Search for the cell housing the specified text and yield its (X, Y) center coordinate. 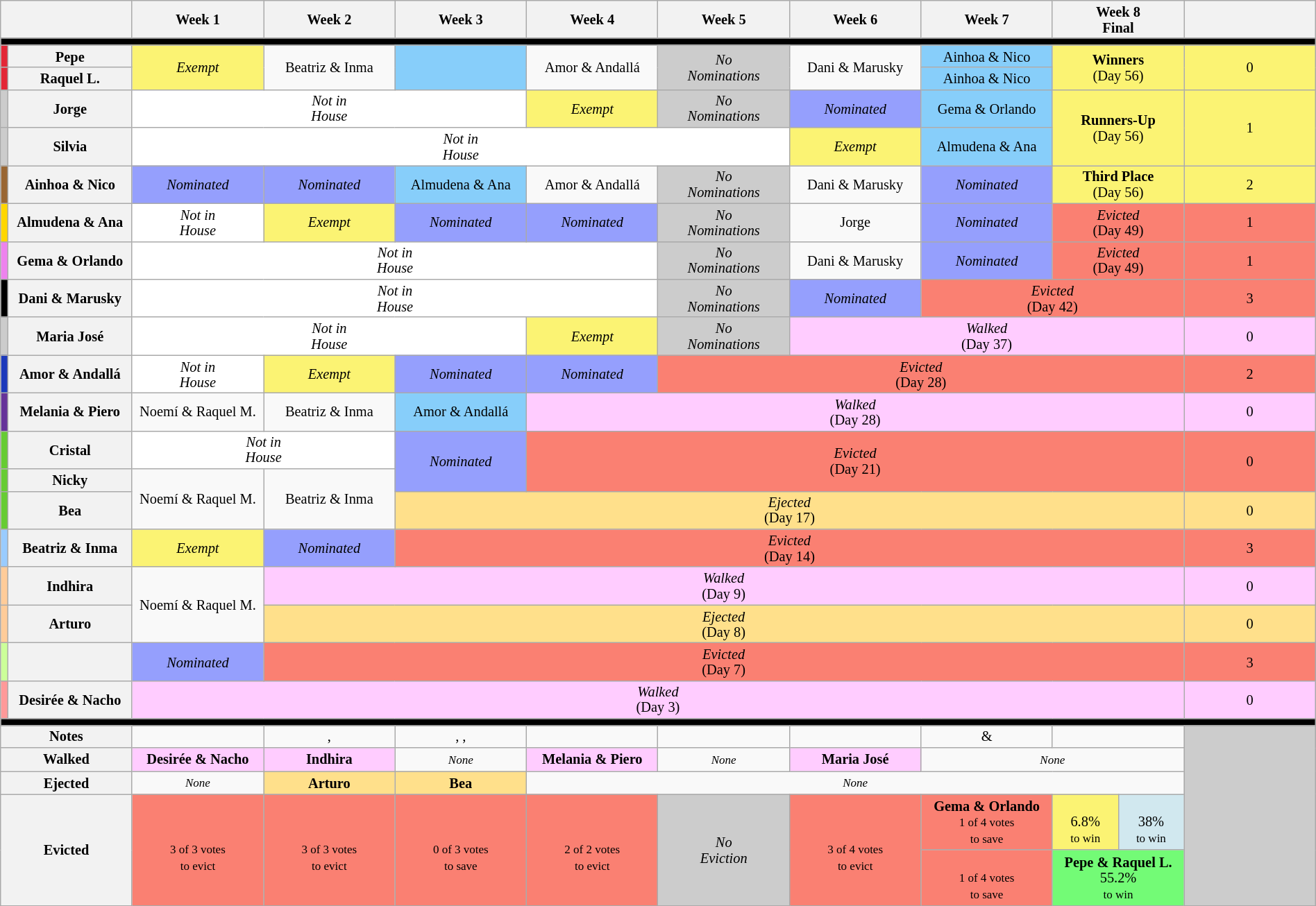
Pepe & Raquel L.55.2%to win (1117, 878)
Cristal (69, 450)
3 of 4 votesto evict (855, 850)
Walked(Day 37) (986, 336)
Evicted(Day 21) (855, 461)
Walked(Day 3) (658, 699)
Week 2 (329, 19)
Week 3 (461, 19)
Evicted (67, 850)
Pepe (69, 56)
Evicted(Day 42) (1052, 298)
& (987, 736)
Silvia (69, 147)
2 of 2 votesto evict (593, 850)
Week 8Final (1117, 19)
38%to win (1151, 822)
1 of 4 votesto save (987, 878)
Evicted(Day 14) (790, 548)
NoEviction (723, 850)
, (329, 736)
Ejected(Day 8) (724, 624)
Week 5 (723, 19)
Ejected (67, 783)
Runners-Up(Day 56) (1117, 128)
Week 6 (855, 19)
, , (461, 736)
Week 1 (197, 19)
Evicted(Day 28) (921, 375)
Ejected(Day 17) (790, 511)
0 of 3 votesto save (461, 850)
6.8%to win (1086, 822)
Third Place(Day 56) (1117, 185)
Week 4 (593, 19)
Walked(Day 9) (724, 586)
Nicky (69, 480)
Winners(Day 56) (1117, 67)
Notes (67, 736)
Gema & Orlando1 of 4 votesto save (987, 822)
Walked (67, 759)
Week 7 (987, 19)
Walked(Day 28) (855, 412)
Raquel L. (69, 78)
Evicted(Day 7) (724, 662)
